Find where the given text appears and provide that cell's center as [X, Y] coordinate. 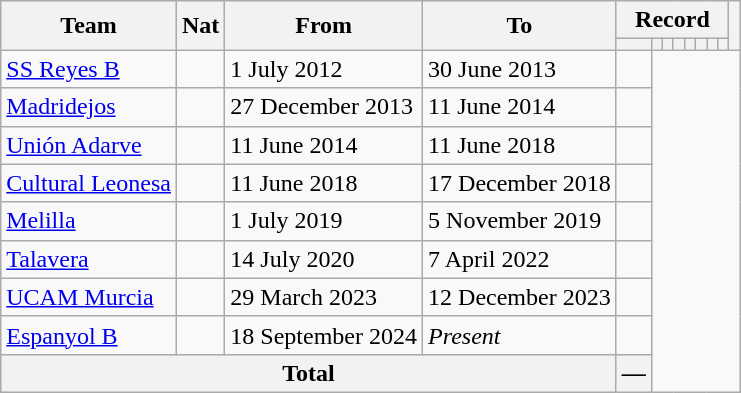
Melilla [89, 221]
Total [308, 373]
5 November 2019 [520, 221]
From [324, 26]
Unión Adarve [89, 145]
— [634, 373]
1 July 2019 [324, 221]
Present [520, 335]
29 March 2023 [324, 297]
UCAM Murcia [89, 297]
Espanyol B [89, 335]
Team [89, 26]
Talavera [89, 259]
27 December 2013 [324, 107]
18 September 2024 [324, 335]
Record [672, 20]
To [520, 26]
14 July 2020 [324, 259]
Nat [200, 26]
12 December 2023 [520, 297]
1 July 2012 [324, 69]
30 June 2013 [520, 69]
SS Reyes B [89, 69]
17 December 2018 [520, 183]
7 April 2022 [520, 259]
Cultural Leonesa [89, 183]
Madridejos [89, 107]
